Provide the [X, Y] coordinate of the cell's center where the given text is located.  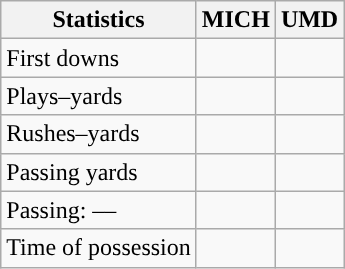
First downs [99, 58]
Passing: –– [99, 210]
Passing yards [99, 172]
UMD [309, 20]
Time of possession [99, 248]
Rushes–yards [99, 134]
Statistics [99, 20]
MICH [236, 20]
Plays–yards [99, 96]
